Capture the cell that displays the provided text and extract its [X, Y] central coordinate. 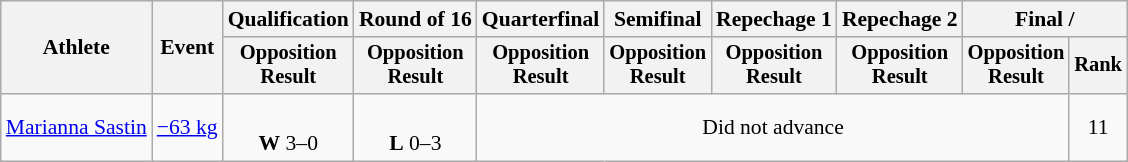
Repechage 1 [774, 19]
W 3–0 [288, 128]
Athlete [76, 48]
Rank [1098, 66]
Semifinal [658, 19]
Round of 16 [416, 19]
Qualification [288, 19]
Quarterfinal [541, 19]
11 [1098, 128]
Marianna Sastin [76, 128]
Did not advance [773, 128]
Repechage 2 [900, 19]
−63 kg [188, 128]
Event [188, 48]
L 0–3 [416, 128]
Final / [1045, 19]
